Search for the cell housing the specified text and yield its (x, y) center coordinate. 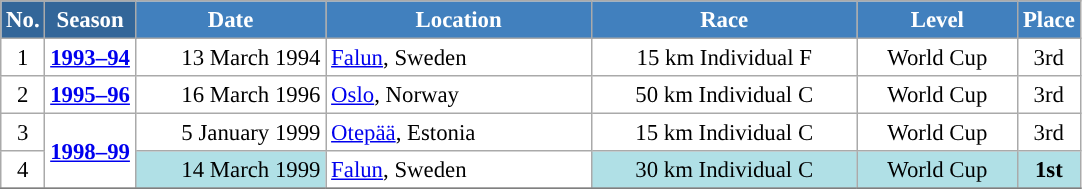
15 km Individual C (724, 133)
Location (459, 20)
50 km Individual C (724, 95)
1998–99 (90, 152)
2 (23, 95)
Level (938, 20)
Race (724, 20)
3 (23, 133)
Date (230, 20)
Place (1049, 20)
1 (23, 58)
1st (1049, 170)
13 March 1994 (230, 58)
Otepää, Estonia (459, 133)
4 (23, 170)
1995–96 (90, 95)
1993–94 (90, 58)
14 March 1999 (230, 170)
Oslo, Norway (459, 95)
30 km Individual C (724, 170)
No. (23, 20)
15 km Individual F (724, 58)
Season (90, 20)
16 March 1996 (230, 95)
5 January 1999 (230, 133)
